From the cell containing the given text, extract its center point as (x, y) coordinate. 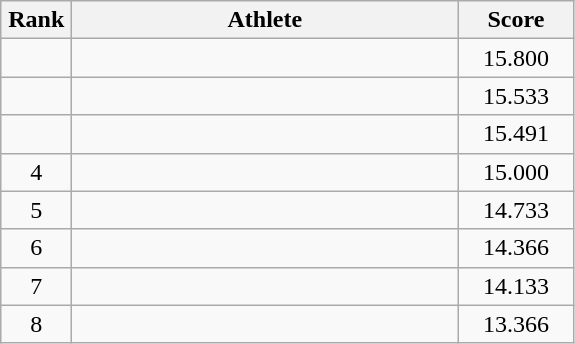
15.491 (516, 134)
14.133 (516, 286)
4 (36, 172)
7 (36, 286)
15.000 (516, 172)
14.366 (516, 248)
Athlete (265, 20)
Score (516, 20)
13.366 (516, 324)
6 (36, 248)
8 (36, 324)
15.533 (516, 96)
15.800 (516, 58)
14.733 (516, 210)
5 (36, 210)
Rank (36, 20)
